From the cell containing the given text, extract its center point as (x, y) coordinate. 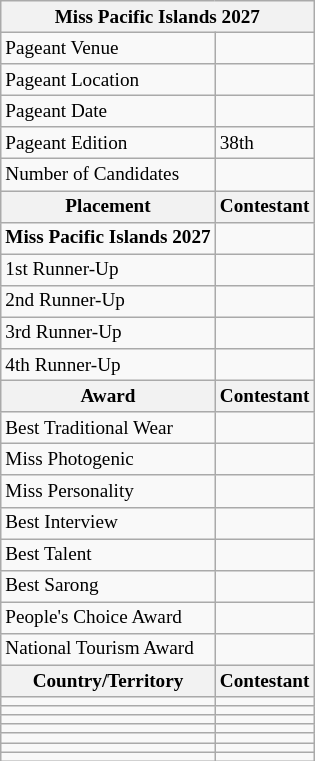
Award (108, 396)
Best Traditional Wear (108, 428)
2nd Runner-Up (108, 301)
4th Runner-Up (108, 365)
Placement (108, 206)
Country/Territory (108, 681)
Miss Photogenic (108, 460)
Number of Candidates (108, 175)
Pageant Edition (108, 143)
Best Interview (108, 523)
Miss Personality (108, 491)
Best Talent (108, 554)
38th (264, 143)
Pageant Location (108, 80)
Pageant Venue (108, 48)
3rd Runner-Up (108, 333)
National Tourism Award (108, 649)
Best Sarong (108, 586)
People's Choice Award (108, 618)
1st Runner-Up (108, 270)
Pageant Date (108, 111)
